Search for the cell housing the specified text and yield its [x, y] center coordinate. 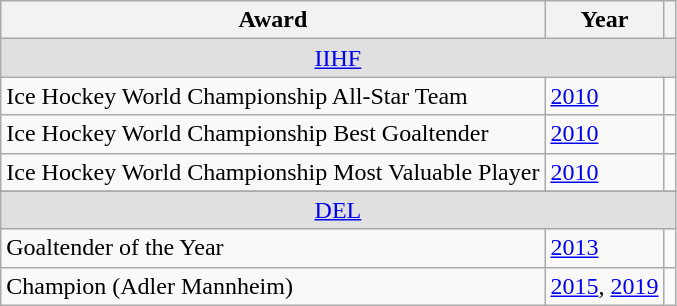
Ice Hockey World Championship Best Goaltender [273, 134]
2015, 2019 [604, 286]
Year [604, 20]
Award [273, 20]
Goaltender of the Year [273, 248]
DEL [338, 210]
2013 [604, 248]
Champion (Adler Mannheim) [273, 286]
Ice Hockey World Championship Most Valuable Player [273, 172]
Ice Hockey World Championship All-Star Team [273, 96]
IIHF [338, 58]
